Detect which cell encompasses the target text, then output its (x, y) center coordinate. 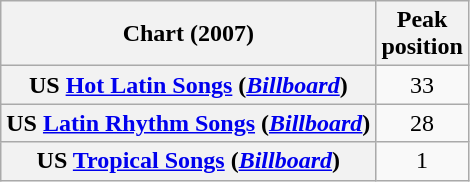
US Tropical Songs (Billboard) (188, 161)
1 (422, 161)
Chart (2007) (188, 34)
Peakposition (422, 34)
33 (422, 85)
28 (422, 123)
US Latin Rhythm Songs (Billboard) (188, 123)
US Hot Latin Songs (Billboard) (188, 85)
